From the cell containing the given text, extract its center point as (x, y) coordinate. 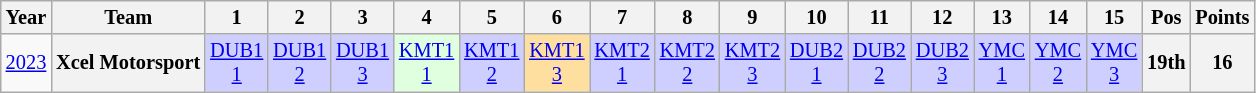
DUB22 (880, 63)
YMC2 (1058, 63)
KMT21 (622, 63)
DUB12 (300, 63)
Team (128, 17)
4 (426, 17)
14 (1058, 17)
KMT23 (752, 63)
3 (362, 17)
Pos (1166, 17)
19th (1166, 63)
YMC1 (1002, 63)
2023 (26, 63)
DUB13 (362, 63)
DUB21 (816, 63)
DUB23 (942, 63)
YMC3 (1114, 63)
1 (236, 17)
12 (942, 17)
KMT13 (556, 63)
Year (26, 17)
Points (1222, 17)
16 (1222, 63)
10 (816, 17)
8 (688, 17)
13 (1002, 17)
Xcel Motorsport (128, 63)
7 (622, 17)
6 (556, 17)
DUB11 (236, 63)
KMT12 (492, 63)
5 (492, 17)
9 (752, 17)
KMT11 (426, 63)
15 (1114, 17)
2 (300, 17)
11 (880, 17)
KMT22 (688, 63)
